Search for the cell housing the specified text and yield its (X, Y) center coordinate. 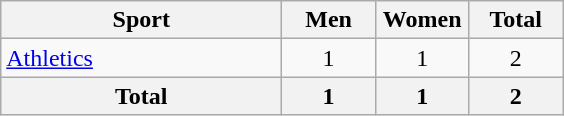
Athletics (142, 58)
Sport (142, 20)
Women (422, 20)
Men (329, 20)
